Capture the cell that displays the provided text and extract its [x, y] central coordinate. 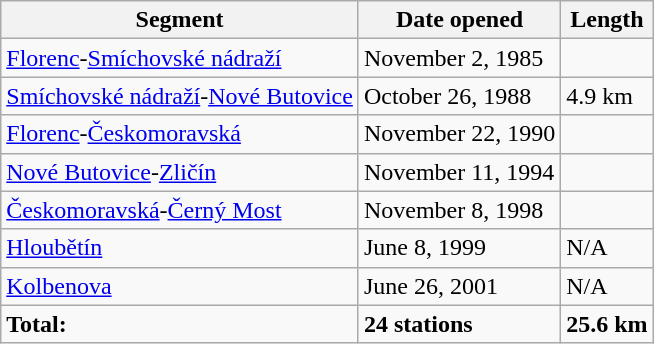
Hloubětín [180, 248]
November 8, 1998 [459, 210]
Kolbenova [180, 286]
November 11, 1994 [459, 172]
Smíchovské nádraží-Nové Butovice [180, 96]
Florenc-Smíchovské nádraží [180, 58]
Florenc-Českomoravská [180, 134]
October 26, 1988 [459, 96]
Total: [180, 324]
Nové Butovice-Zličín [180, 172]
Date opened [459, 20]
4.9 km [607, 96]
June 8, 1999 [459, 248]
Length [607, 20]
November 22, 1990 [459, 134]
November 2, 1985 [459, 58]
Českomoravská-Černý Most [180, 210]
24 stations [459, 324]
June 26, 2001 [459, 286]
Segment [180, 20]
25.6 km [607, 324]
